For the text-containing cell, return its midpoint in (X, Y) coordinate format. 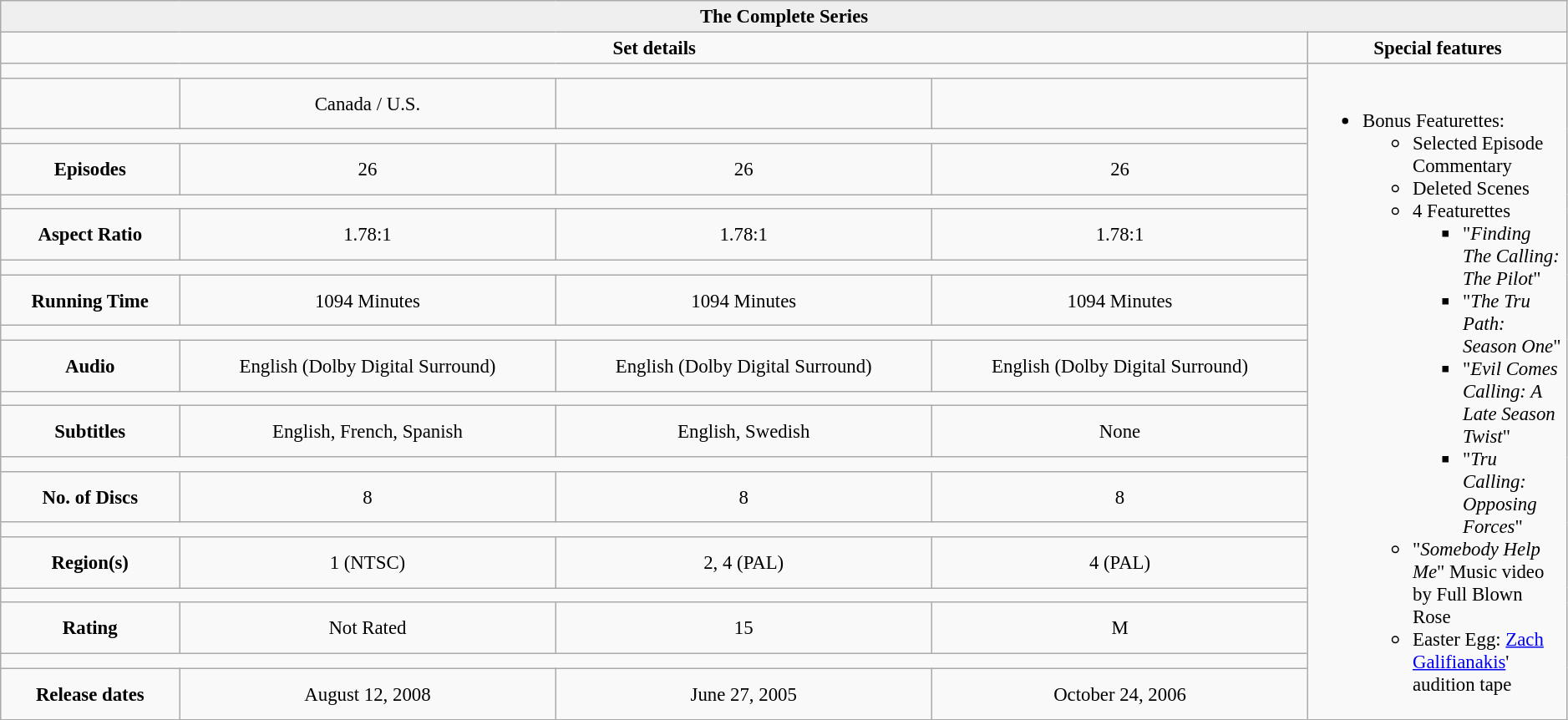
Aspect Ratio (90, 234)
The Complete Series (784, 17)
Rating (90, 628)
1 (NTSC) (368, 563)
English, French, Spanish (368, 431)
August 12, 2008 (368, 693)
2, 4 (PAL) (743, 563)
15 (743, 628)
Special features (1439, 48)
English, Swedish (743, 431)
Episodes (90, 169)
Release dates (90, 693)
No. of Discs (90, 496)
Set details (655, 48)
Region(s) (90, 563)
Running Time (90, 301)
Not Rated (368, 628)
None (1119, 431)
4 (PAL) (1119, 563)
Audio (90, 366)
Subtitles (90, 431)
Canada / U.S. (368, 104)
June 27, 2005 (743, 693)
October 24, 2006 (1119, 693)
M (1119, 628)
